Search for the cell housing the specified text and yield its (X, Y) center coordinate. 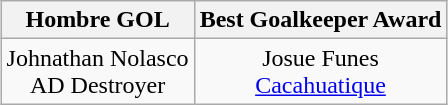
Hombre GOL (98, 20)
Johnathan Nolasco AD Destroyer (98, 72)
Josue Funes Cacahuatique (320, 72)
Best Goalkeeper Award (320, 20)
